Locate the cell with the specified text and output its (x, y) center coordinate. 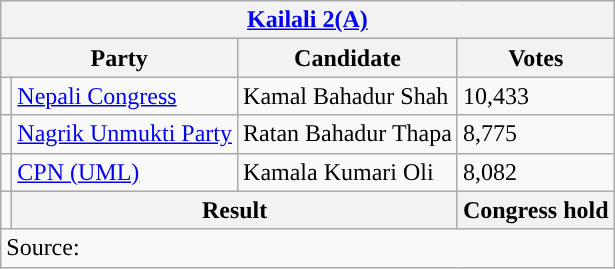
Nepali Congress (125, 96)
Result (235, 210)
Ratan Bahadur Thapa (348, 134)
8,082 (536, 172)
Votes (536, 58)
Party (120, 58)
Kamala Kumari Oli (348, 172)
8,775 (536, 134)
Nagrik Unmukti Party (125, 134)
CPN (UML) (125, 172)
Kailali 2(A) (308, 20)
10,433 (536, 96)
Congress hold (536, 210)
Kamal Bahadur Shah (348, 96)
Source: (308, 248)
Candidate (348, 58)
